Determine the [x, y] coordinate at the center of the cell enclosing the given text.  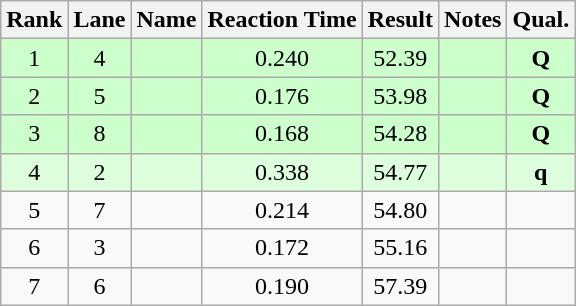
1 [34, 58]
0.172 [282, 248]
Rank [34, 20]
57.39 [400, 286]
Reaction Time [282, 20]
54.28 [400, 134]
Qual. [541, 20]
54.80 [400, 210]
54.77 [400, 172]
0.240 [282, 58]
0.190 [282, 286]
0.176 [282, 96]
0.168 [282, 134]
Result [400, 20]
8 [100, 134]
55.16 [400, 248]
q [541, 172]
Notes [473, 20]
0.338 [282, 172]
53.98 [400, 96]
Lane [100, 20]
52.39 [400, 58]
Name [166, 20]
0.214 [282, 210]
